Scan for the cell matching the given text and deliver its (x, y) coordinate at center. 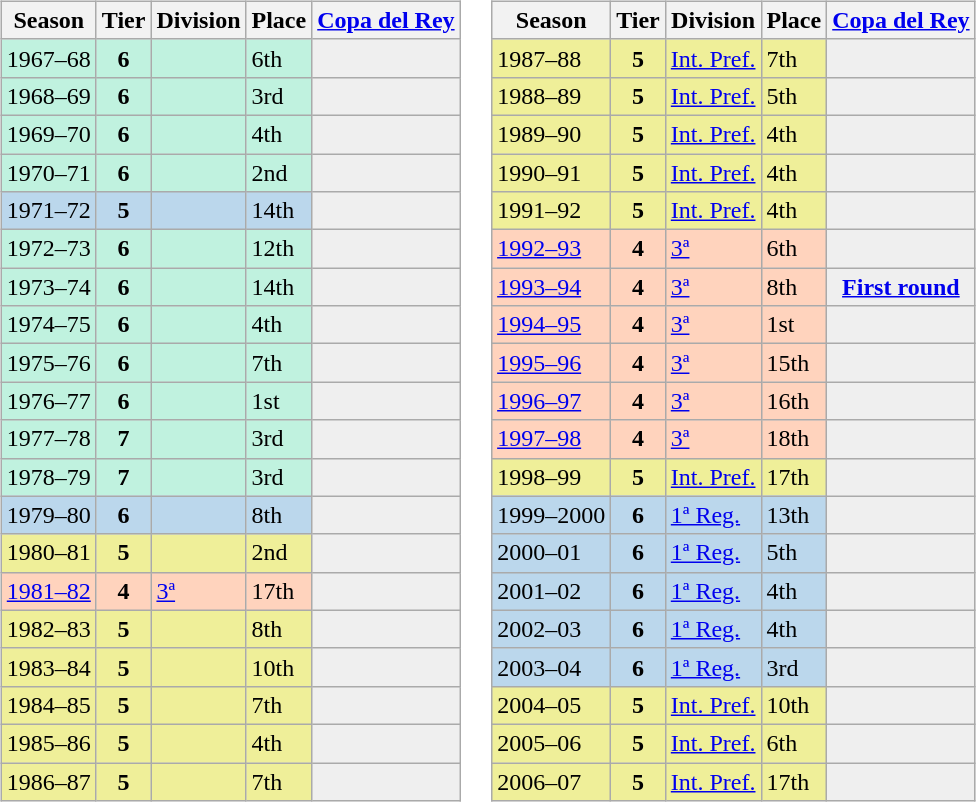
1988–89 (552, 96)
1985–86 (48, 743)
1974–75 (48, 325)
1994–95 (552, 325)
1999–2000 (552, 515)
1998–99 (552, 477)
1980–81 (48, 553)
1976–77 (48, 401)
1973–74 (48, 287)
12th (279, 249)
1987–88 (552, 58)
1991–92 (552, 211)
1986–87 (48, 781)
1975–76 (48, 363)
1978–79 (48, 477)
2002–03 (552, 629)
1990–91 (552, 173)
1979–80 (48, 515)
1982–83 (48, 629)
First round (901, 287)
2004–05 (552, 705)
1968–69 (48, 96)
1983–84 (48, 667)
16th (794, 401)
1989–90 (552, 134)
13th (794, 515)
2005–06 (552, 743)
1971–72 (48, 211)
1981–82 (48, 591)
2006–07 (552, 781)
1996–97 (552, 401)
2001–02 (552, 591)
1984–85 (48, 705)
1993–94 (552, 287)
1970–71 (48, 173)
1995–96 (552, 363)
1972–73 (48, 249)
2003–04 (552, 667)
1967–68 (48, 58)
1969–70 (48, 134)
18th (794, 439)
2000–01 (552, 553)
1977–78 (48, 439)
1997–98 (552, 439)
1992–93 (552, 249)
15th (794, 363)
